Return the [X, Y] coordinate for the center point of the cell that contains the specified text.  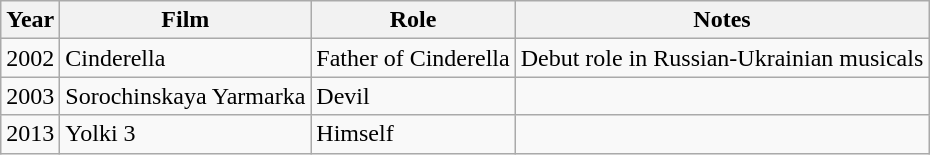
Devil [413, 96]
Year [30, 20]
Notes [722, 20]
Debut role in Russian-Ukrainian musicals [722, 58]
Cinderella [186, 58]
Film [186, 20]
Yolki 3 [186, 134]
2002 [30, 58]
Role [413, 20]
Sorochinskaya Yarmarka [186, 96]
2013 [30, 134]
2003 [30, 96]
Father of Cinderella [413, 58]
Himself [413, 134]
